Locate the cell with the specified text and output its (x, y) center coordinate. 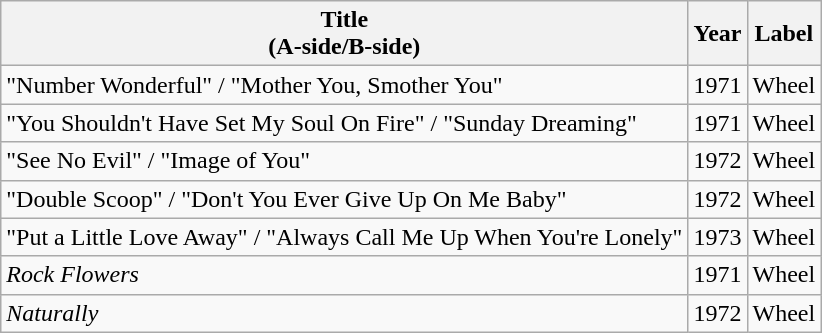
"See No Evil" / "Image of You" (344, 161)
"Double Scoop" / "Don't You Ever Give Up On Me Baby" (344, 199)
Year (718, 34)
"Put a Little Love Away" / "Always Call Me Up When You're Lonely" (344, 237)
"Number Wonderful" / "Mother You, Smother You" (344, 85)
Rock Flowers (344, 275)
1973 (718, 237)
Title(A-side/B-side) (344, 34)
Naturally (344, 313)
"You Shouldn't Have Set My Soul On Fire" / "Sunday Dreaming" (344, 123)
Label (784, 34)
